Return [x, y] of the center of cell containing provided text 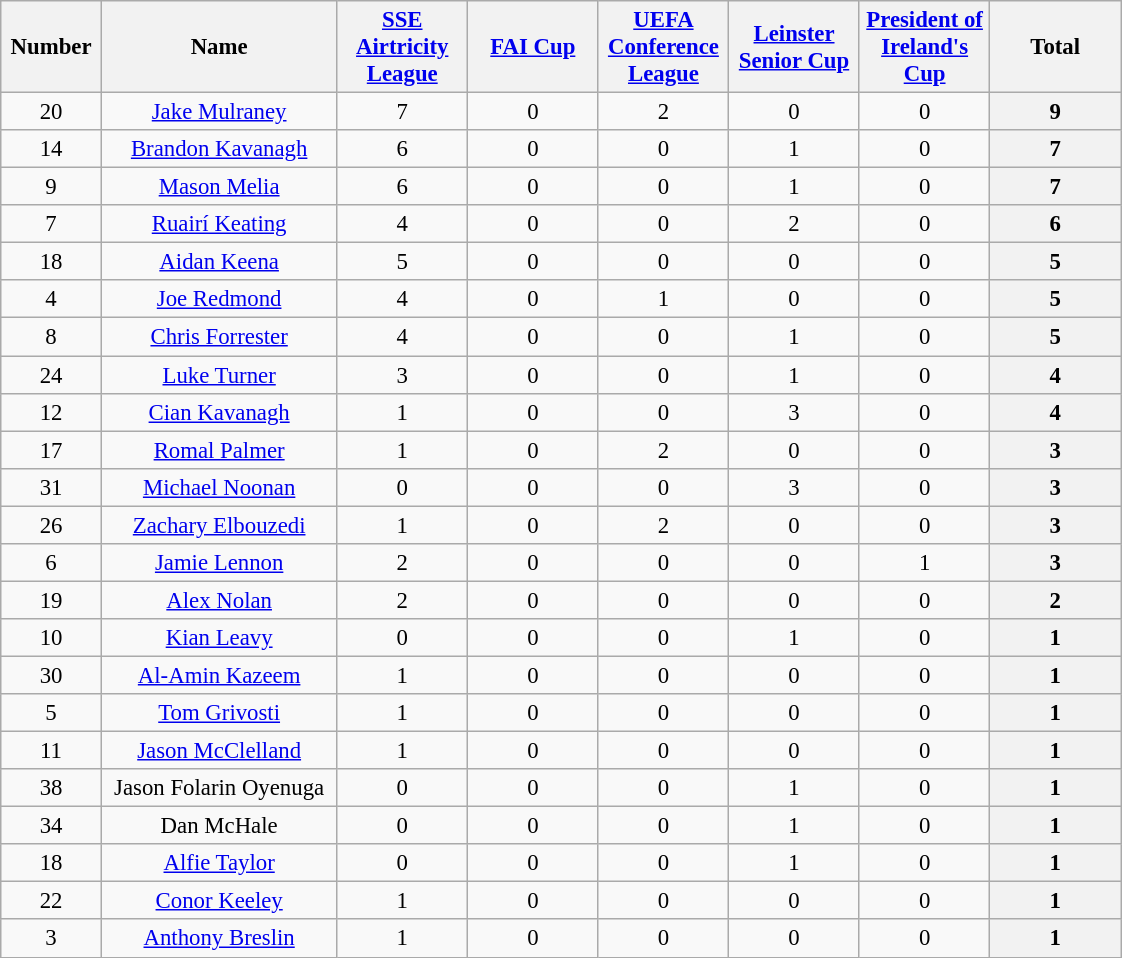
Dan McHale [219, 826]
UEFA Conference League [664, 47]
Chris Forrester [219, 337]
26 [52, 525]
Number [52, 47]
Jamie Lennon [219, 563]
34 [52, 826]
Ruairí Keating [219, 224]
Name [219, 47]
24 [52, 375]
Jason McClelland [219, 751]
Zachary Elbouzedi [219, 525]
SSE Airtricity League [402, 47]
Romal Palmer [219, 450]
Leinster Senior Cup [794, 47]
President of Ireland's Cup [924, 47]
14 [52, 149]
FAI Cup [534, 47]
Kian Leavy [219, 638]
Joe Redmond [219, 299]
Conor Keeley [219, 901]
11 [52, 751]
12 [52, 412]
30 [52, 675]
Luke Turner [219, 375]
Anthony Breslin [219, 939]
Alfie Taylor [219, 863]
20 [52, 112]
Tom Grivosti [219, 713]
8 [52, 337]
38 [52, 788]
Michael Noonan [219, 487]
Brandon Kavanagh [219, 149]
Jason Folarin Oyenuga [219, 788]
Cian Kavanagh [219, 412]
Jake Mulraney [219, 112]
Mason Melia [219, 187]
Aidan Keena [219, 262]
Alex Nolan [219, 600]
Al-Amin Kazeem [219, 675]
Total [1056, 47]
31 [52, 487]
10 [52, 638]
22 [52, 901]
17 [52, 450]
19 [52, 600]
